Scan for the cell matching the given text and deliver its (x, y) coordinate at center. 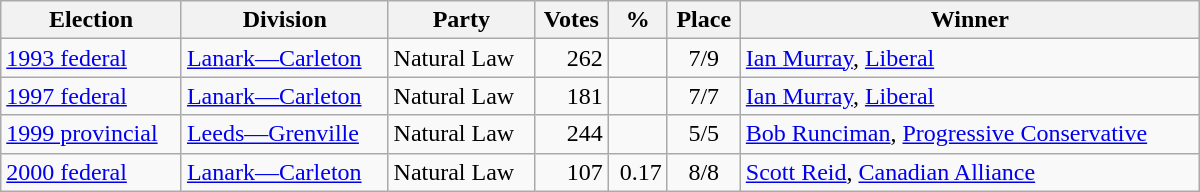
Division (284, 20)
1999 provincial (92, 134)
% (638, 20)
1993 federal (92, 58)
262 (572, 58)
Place (704, 20)
7/7 (704, 96)
8/8 (704, 172)
1997 federal (92, 96)
107 (572, 172)
181 (572, 96)
Winner (970, 20)
244 (572, 134)
Bob Runciman, Progressive Conservative (970, 134)
7/9 (704, 58)
Votes (572, 20)
Scott Reid, Canadian Alliance (970, 172)
Party (462, 20)
Election (92, 20)
Leeds—Grenville (284, 134)
5/5 (704, 134)
2000 federal (92, 172)
0.17 (638, 172)
